Provide the (x, y) coordinate of the cell's center where the given text is located.  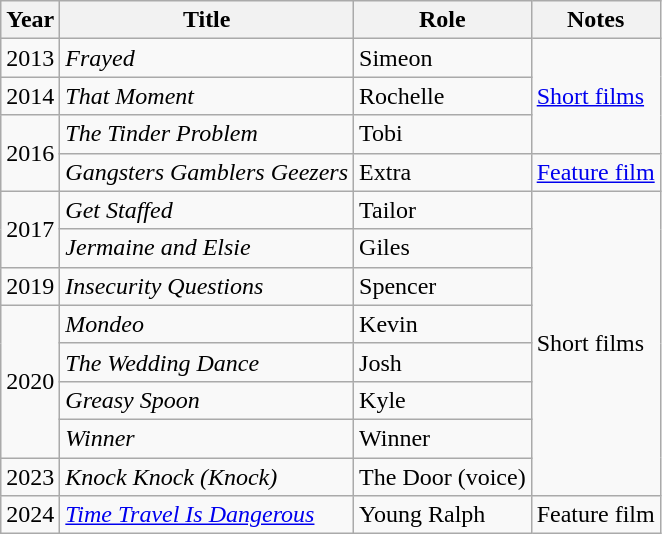
Notes (596, 20)
2016 (30, 153)
2017 (30, 229)
2019 (30, 286)
Giles (443, 248)
Insecurity Questions (207, 286)
Year (30, 20)
Tailor (443, 210)
The Wedding Dance (207, 362)
That Moment (207, 96)
Role (443, 20)
2013 (30, 58)
Tobi (443, 134)
2023 (30, 477)
Mondeo (207, 324)
2024 (30, 515)
2020 (30, 381)
Simeon (443, 58)
Rochelle (443, 96)
Title (207, 20)
Get Staffed (207, 210)
The Tinder Problem (207, 134)
Jermaine and Elsie (207, 248)
Josh (443, 362)
Extra (443, 172)
Gangsters Gamblers Geezers (207, 172)
2014 (30, 96)
Time Travel Is Dangerous (207, 515)
Greasy Spoon (207, 400)
Knock Knock (Knock) (207, 477)
The Door (voice) (443, 477)
Kevin (443, 324)
Spencer (443, 286)
Frayed (207, 58)
Young Ralph (443, 515)
Kyle (443, 400)
